Locate the cell with the specified text and output its (X, Y) center coordinate. 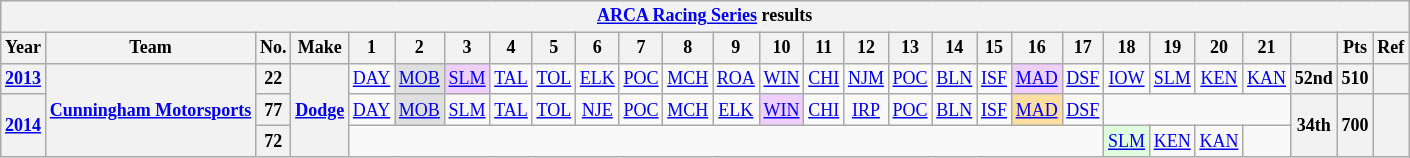
Year (24, 48)
6 (597, 48)
2013 (24, 78)
Ref (1391, 48)
2 (420, 48)
ROA (736, 78)
5 (554, 48)
17 (1083, 48)
11 (824, 48)
12 (866, 48)
8 (688, 48)
510 (1355, 78)
13 (910, 48)
NJE (597, 110)
Team (150, 48)
10 (782, 48)
7 (641, 48)
NJM (866, 78)
Dodge (320, 110)
Make (320, 48)
19 (1172, 48)
72 (274, 140)
15 (994, 48)
9 (736, 48)
16 (1036, 48)
IOW (1127, 78)
No. (274, 48)
52nd (1314, 78)
1 (371, 48)
77 (274, 110)
3 (467, 48)
22 (274, 78)
18 (1127, 48)
21 (1267, 48)
Cunningham Motorsports (150, 110)
ARCA Racing Series results (705, 16)
Pts (1355, 48)
14 (954, 48)
34th (1314, 125)
20 (1219, 48)
2014 (24, 125)
700 (1355, 125)
IRP (866, 110)
4 (511, 48)
